Scan for the cell matching the given text and deliver its [X, Y] coordinate at center. 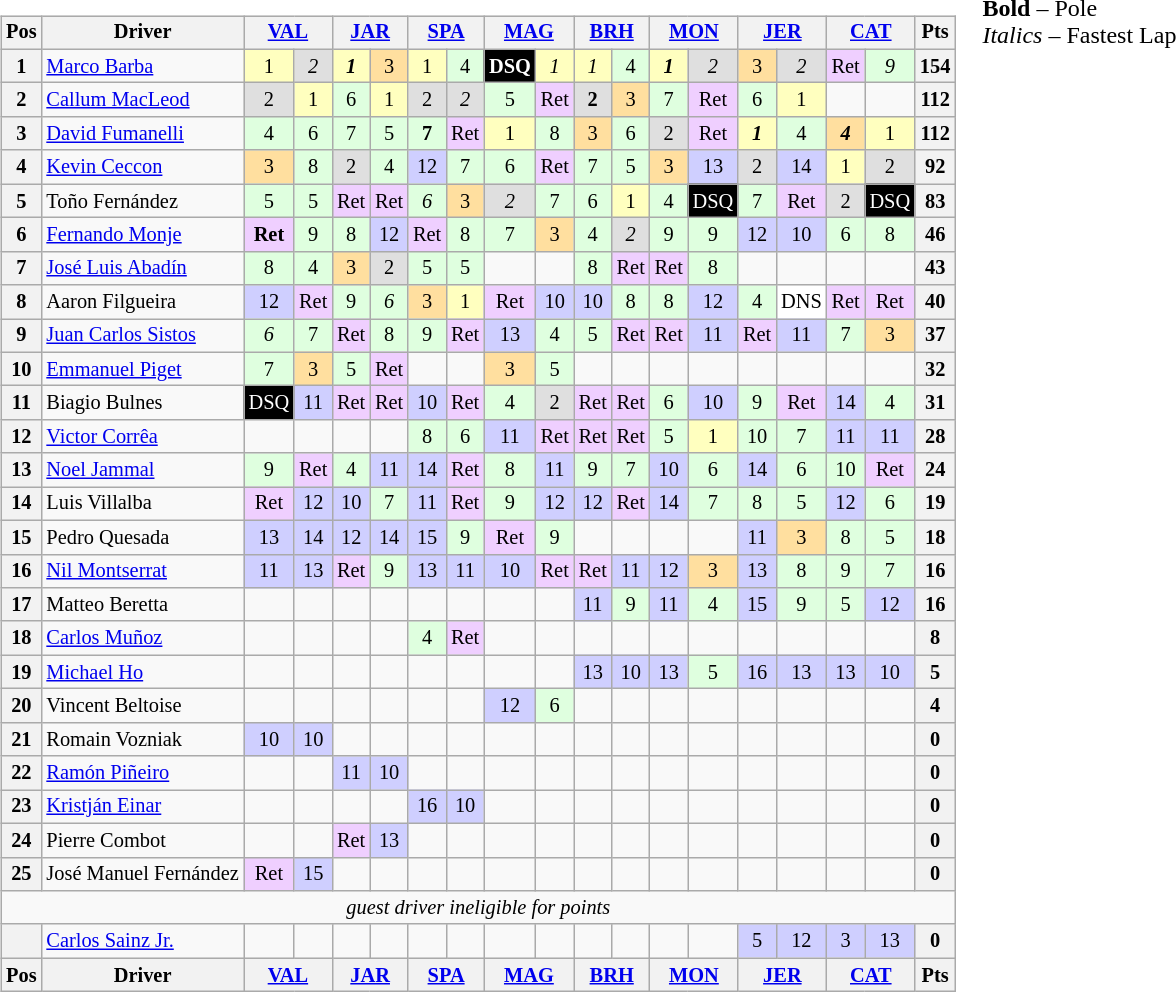
46 [935, 235]
31 [935, 403]
28 [935, 437]
Kristján Einar [142, 807]
Michael Ho [142, 672]
Vincent Beltoise [142, 706]
83 [935, 201]
21 [21, 739]
22 [21, 773]
25 [21, 874]
DNS [801, 302]
Biagio Bulnes [142, 403]
David Fumanelli [142, 134]
20 [21, 706]
José Manuel Fernández [142, 874]
José Luis Abadín [142, 268]
Callum MacLeod [142, 100]
23 [21, 807]
Carlos Sainz Jr. [142, 941]
Juan Carlos Sistos [142, 336]
Kevin Ceccon [142, 167]
Fernando Monje [142, 235]
Victor Corrêa [142, 437]
Marco Barba [142, 66]
Emmanuel Piget [142, 369]
40 [935, 302]
Luis Villalba [142, 504]
Toño Fernández [142, 201]
Pierre Combot [142, 840]
Noel Jammal [142, 470]
92 [935, 167]
guest driver ineligible for points [478, 908]
Pedro Quesada [142, 537]
Matteo Beretta [142, 605]
154 [935, 66]
17 [21, 605]
Nil Montserrat [142, 571]
Aaron Filgueira [142, 302]
Ramón Piñeiro [142, 773]
43 [935, 268]
Carlos Muñoz [142, 638]
Romain Vozniak [142, 739]
37 [935, 336]
32 [935, 369]
